Detect which cell encompasses the target text, then output its (X, Y) center coordinate. 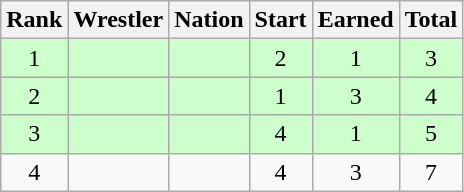
5 (431, 134)
Wrestler (118, 20)
Nation (209, 20)
Start (280, 20)
7 (431, 172)
Earned (356, 20)
Rank (34, 20)
Total (431, 20)
